Locate the cell with the specified text and output its (x, y) center coordinate. 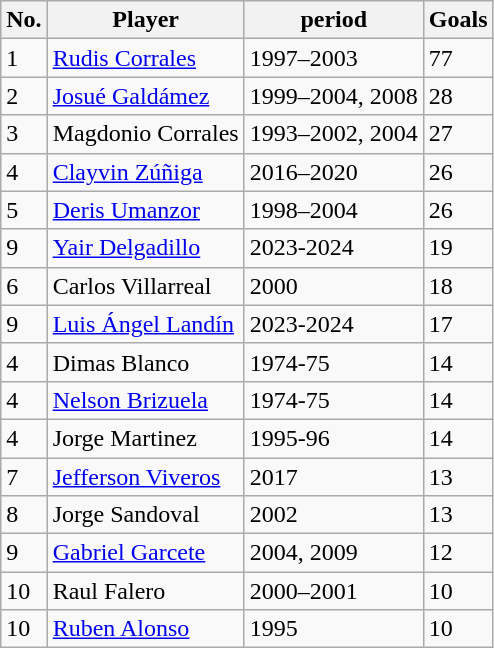
Deris Umanzor (146, 210)
Player (146, 20)
19 (458, 248)
17 (458, 324)
12 (458, 553)
1 (24, 58)
8 (24, 515)
Josué Galdámez (146, 96)
3 (24, 134)
Clayvin Zúñiga (146, 172)
1993–2002, 2004 (334, 134)
7 (24, 477)
28 (458, 96)
Goals (458, 20)
Nelson Brizuela (146, 400)
1997–2003 (334, 58)
1995 (334, 629)
Dimas Blanco (146, 362)
2 (24, 96)
18 (458, 286)
Luis Ángel Landín (146, 324)
1995-96 (334, 438)
27 (458, 134)
Gabriel Garcete (146, 553)
Rudis Corrales (146, 58)
2000 (334, 286)
Jorge Sandoval (146, 515)
Jefferson Viveros (146, 477)
5 (24, 210)
77 (458, 58)
2000–2001 (334, 591)
Magdonio Corrales (146, 134)
No. (24, 20)
1998–2004 (334, 210)
2017 (334, 477)
6 (24, 286)
Yair Delgadillo (146, 248)
2004, 2009 (334, 553)
Ruben Alonso (146, 629)
2002 (334, 515)
Raul Falero (146, 591)
Jorge Martinez (146, 438)
period (334, 20)
2016–2020 (334, 172)
1999–2004, 2008 (334, 96)
Carlos Villarreal (146, 286)
